Identify which cell holds the provided text, then report its [X, Y] central coordinate. 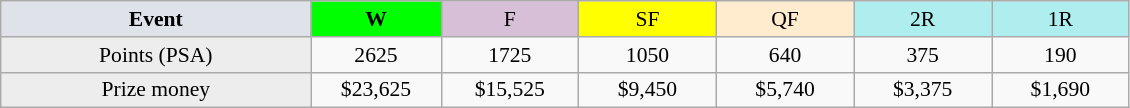
1R [1061, 19]
2625 [376, 55]
375 [923, 55]
1050 [648, 55]
1725 [510, 55]
2R [923, 19]
SF [648, 19]
Points (PSA) [156, 55]
$5,740 [785, 90]
Prize money [156, 90]
$1,690 [1061, 90]
$23,625 [376, 90]
QF [785, 19]
F [510, 19]
$9,450 [648, 90]
Event [156, 19]
$3,375 [923, 90]
$15,525 [510, 90]
W [376, 19]
640 [785, 55]
190 [1061, 55]
